Locate the cell with the specified text and output its (x, y) center coordinate. 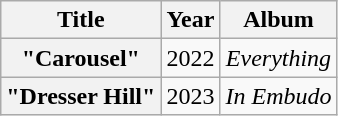
2022 (190, 58)
"Dresser Hill" (81, 96)
Year (190, 20)
"Carousel" (81, 58)
Everything (278, 58)
Title (81, 20)
2023 (190, 96)
Album (278, 20)
In Embudo (278, 96)
